Capture the cell that displays the provided text and extract its (x, y) central coordinate. 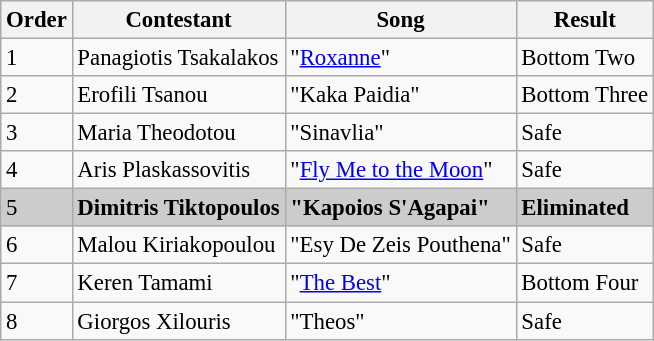
"Sinavlia" (400, 133)
"Kaka Paidia" (400, 95)
Result (584, 20)
3 (36, 133)
"Kapoios S'Agapai" (400, 208)
Order (36, 20)
1 (36, 58)
"Fly Me to the Moon" (400, 170)
"Theos" (400, 321)
Bottom Three (584, 95)
Song (400, 20)
2 (36, 95)
"The Best" (400, 283)
Panagiotis Tsakalakos (178, 58)
4 (36, 170)
7 (36, 283)
Giorgos Xilouris (178, 321)
Keren Tamami (178, 283)
Contestant (178, 20)
5 (36, 208)
Bottom Four (584, 283)
Aris Plaskassovitis (178, 170)
Eliminated (584, 208)
"Roxanne" (400, 58)
6 (36, 245)
Bottom Two (584, 58)
Erofili Tsanou (178, 95)
8 (36, 321)
Dimitris Tiktopoulos (178, 208)
"Esy De Zeis Pouthena" (400, 245)
Malou Kiriakopoulou (178, 245)
Maria Theodotou (178, 133)
